Find where the given text appears and provide that cell's center as [x, y] coordinate. 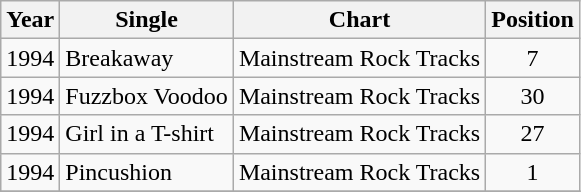
Pincushion [147, 172]
Position [533, 20]
Breakaway [147, 58]
Girl in a T-shirt [147, 134]
1 [533, 172]
27 [533, 134]
Chart [359, 20]
30 [533, 96]
Fuzzbox Voodoo [147, 96]
7 [533, 58]
Single [147, 20]
Year [30, 20]
